For the text-containing cell, return its midpoint in (X, Y) coordinate format. 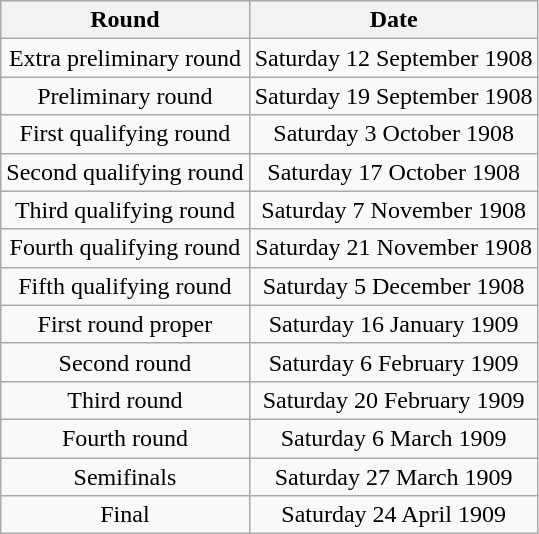
Saturday 27 March 1909 (394, 477)
Saturday 6 March 1909 (394, 438)
Saturday 17 October 1908 (394, 172)
Saturday 3 October 1908 (394, 134)
Second round (125, 362)
Third round (125, 400)
Preliminary round (125, 96)
Saturday 21 November 1908 (394, 248)
Fourth qualifying round (125, 248)
Saturday 16 January 1909 (394, 324)
Semifinals (125, 477)
Extra preliminary round (125, 58)
Second qualifying round (125, 172)
Saturday 19 September 1908 (394, 96)
Fifth qualifying round (125, 286)
Saturday 6 February 1909 (394, 362)
First qualifying round (125, 134)
Saturday 12 September 1908 (394, 58)
Saturday 5 December 1908 (394, 286)
Saturday 20 February 1909 (394, 400)
First round proper (125, 324)
Third qualifying round (125, 210)
Saturday 24 April 1909 (394, 515)
Final (125, 515)
Saturday 7 November 1908 (394, 210)
Round (125, 20)
Fourth round (125, 438)
Date (394, 20)
